Extract the (x, y) coordinate from the center of the cell holding the provided text.  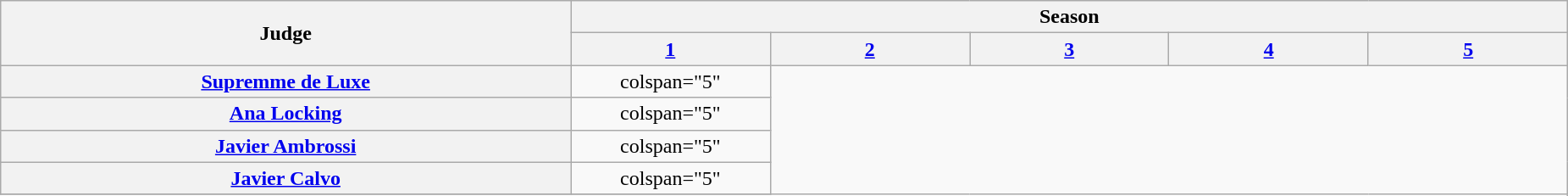
5 (1468, 49)
Ana Locking (286, 114)
1 (671, 49)
Supremme de Luxe (286, 81)
3 (1069, 49)
4 (1269, 49)
Javier Ambrossi (286, 146)
2 (869, 49)
Javier Calvo (286, 178)
Judge (286, 33)
Season (1069, 17)
